Extract the [X, Y] coordinate from the center of the cell holding the provided text.  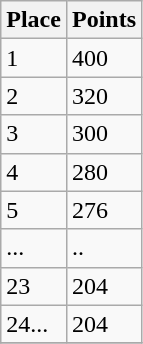
Place [34, 20]
280 [104, 172]
4 [34, 172]
.. [104, 248]
23 [34, 286]
400 [104, 58]
320 [104, 96]
... [34, 248]
300 [104, 134]
Points [104, 20]
276 [104, 210]
2 [34, 96]
24... [34, 324]
5 [34, 210]
3 [34, 134]
1 [34, 58]
